Return [x, y] of the center of cell containing provided text 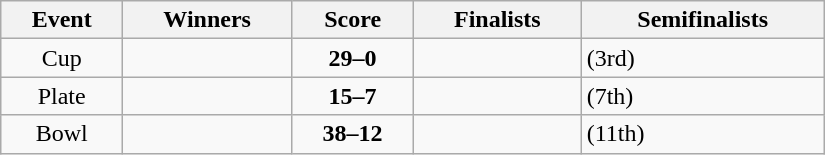
38–12 [353, 134]
(3rd) [702, 58]
Finalists [498, 20]
15–7 [353, 96]
Winners [208, 20]
29–0 [353, 58]
Score [353, 20]
Event [62, 20]
(7th) [702, 96]
(11th) [702, 134]
Cup [62, 58]
Plate [62, 96]
Bowl [62, 134]
Semifinalists [702, 20]
